Provide the [x, y] coordinate of the cell's center where the given text is located.  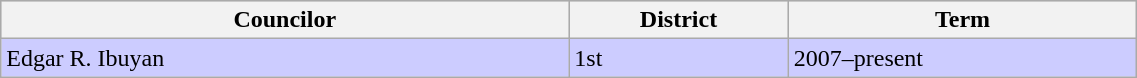
Councilor [285, 20]
District [678, 20]
1st [678, 58]
Edgar R. Ibuyan [285, 58]
Term [962, 20]
2007–present [962, 58]
